For the text-containing cell, return its midpoint in [X, Y] coordinate format. 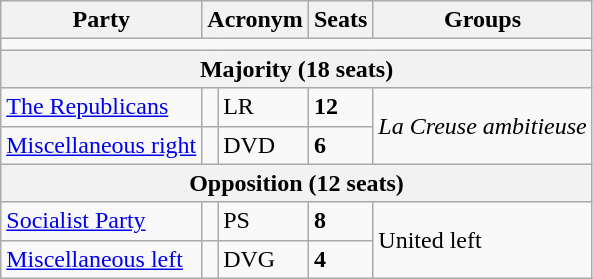
PS [264, 221]
La Creuse ambitieuse [482, 126]
LR [264, 107]
Acronym [256, 20]
The Republicans [102, 107]
DVG [264, 259]
Miscellaneous left [102, 259]
DVD [264, 145]
Majority (18 seats) [297, 69]
United left [482, 240]
4 [340, 259]
Miscellaneous right [102, 145]
Groups [482, 20]
8 [340, 221]
Party [102, 20]
Seats [340, 20]
12 [340, 107]
Opposition (12 seats) [297, 183]
6 [340, 145]
Socialist Party [102, 221]
